Output the (X, Y) coordinate of the center of the cell containing the given text.  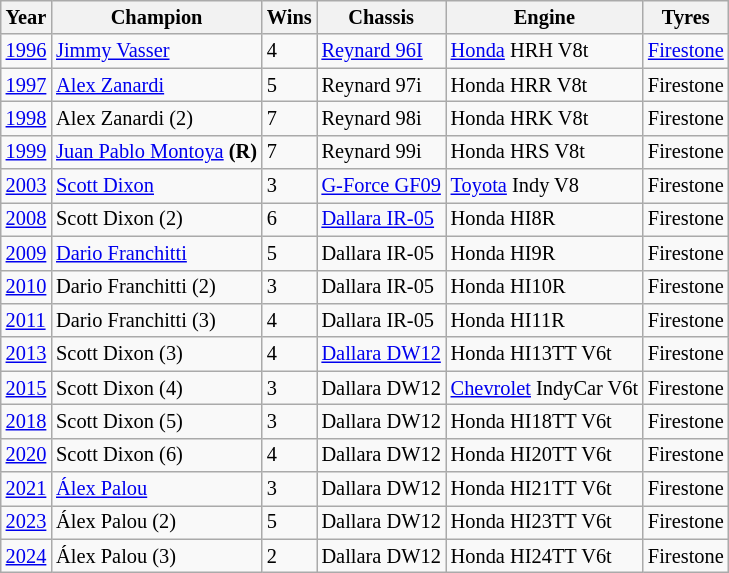
1996 (26, 51)
Dario Franchitti (3) (156, 320)
Year (26, 17)
Alex Zanardi (2) (156, 118)
1998 (26, 118)
2020 (26, 455)
Wins (290, 17)
Honda HI13TT V6t (544, 354)
Dario Franchitti (2) (156, 287)
2018 (26, 421)
G-Force GF09 (382, 186)
Juan Pablo Montoya (R) (156, 152)
Reynard 96I (382, 51)
2 (290, 556)
Reynard 97i (382, 85)
Honda HI21TT V6t (544, 489)
Honda HI9R (544, 253)
Chevrolet IndyCar V6t (544, 388)
2011 (26, 320)
Chassis (382, 17)
2003 (26, 186)
Honda HI24TT V6t (544, 556)
Álex Palou (2) (156, 522)
Honda HI8R (544, 219)
1999 (26, 152)
2013 (26, 354)
Scott Dixon (2) (156, 219)
2023 (26, 522)
Reynard 98i (382, 118)
2021 (26, 489)
Jimmy Vasser (156, 51)
Reynard 99i (382, 152)
Honda HRK V8t (544, 118)
1997 (26, 85)
2008 (26, 219)
Tyres (686, 17)
Honda HRH V8t (544, 51)
2015 (26, 388)
Álex Palou (156, 489)
Álex Palou (3) (156, 556)
Honda HI11R (544, 320)
Honda HI18TT V6t (544, 421)
Honda HI23TT V6t (544, 522)
2024 (26, 556)
Scott Dixon (4) (156, 388)
Scott Dixon (156, 186)
Honda HI20TT V6t (544, 455)
Engine (544, 17)
Scott Dixon (6) (156, 455)
Scott Dixon (5) (156, 421)
2010 (26, 287)
Honda HI10R (544, 287)
2009 (26, 253)
Honda HRR V8t (544, 85)
Honda HRS V8t (544, 152)
6 (290, 219)
Champion (156, 17)
Toyota Indy V8 (544, 186)
Alex Zanardi (156, 85)
Dario Franchitti (156, 253)
Scott Dixon (3) (156, 354)
